Locate the cell with the specified text and output its (X, Y) center coordinate. 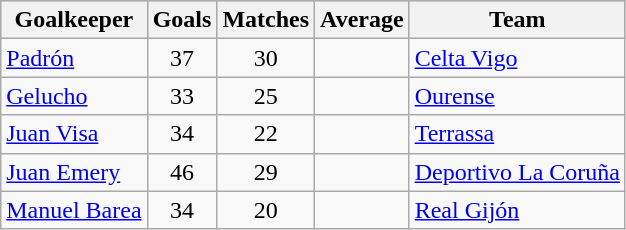
Juan Visa (74, 134)
Juan Emery (74, 172)
Real Gijón (517, 210)
33 (182, 96)
Average (362, 20)
Deportivo La Coruña (517, 172)
Goalkeeper (74, 20)
Celta Vigo (517, 58)
Gelucho (74, 96)
29 (266, 172)
20 (266, 210)
Matches (266, 20)
25 (266, 96)
Team (517, 20)
Goals (182, 20)
Manuel Barea (74, 210)
Terrassa (517, 134)
37 (182, 58)
Padrón (74, 58)
22 (266, 134)
46 (182, 172)
30 (266, 58)
Ourense (517, 96)
